Output the (X, Y) coordinate of the center of the cell containing the given text.  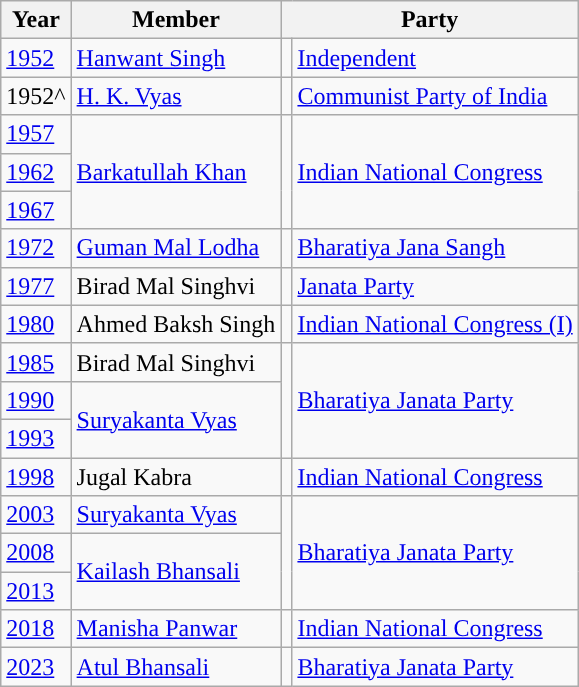
Party (430, 20)
Bharatiya Jana Sangh (435, 248)
Guman Mal Lodha (176, 248)
2023 (36, 667)
Member (176, 20)
1967 (36, 210)
Ahmed Baksh Singh (176, 324)
1972 (36, 248)
1985 (36, 362)
1952^ (36, 96)
1998 (36, 477)
2013 (36, 591)
1952 (36, 58)
Communist Party of India (435, 96)
H. K. Vyas (176, 96)
1993 (36, 438)
2018 (36, 629)
Manisha Panwar (176, 629)
1980 (36, 324)
Indian National Congress (I) (435, 324)
Year (36, 20)
Hanwant Singh (176, 58)
2008 (36, 553)
Independent (435, 58)
Jugal Kabra (176, 477)
Janata Party (435, 286)
Atul Bhansali (176, 667)
1977 (36, 286)
1962 (36, 172)
1957 (36, 134)
1990 (36, 400)
2003 (36, 515)
Kailash Bhansali (176, 572)
Barkatullah Khan (176, 172)
